Pinpoint the cell where the given text exists, returning its [x, y] midpoint coordinate. 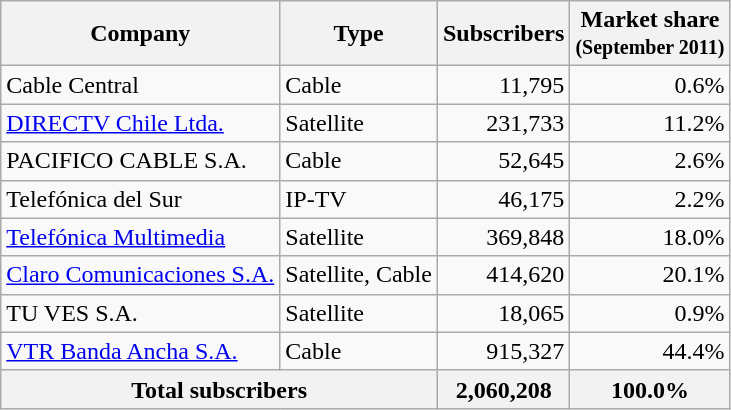
Market share(September 2011) [650, 34]
VTR Banda Ancha S.A. [140, 351]
Telefónica Multimedia [140, 237]
PACIFICO CABLE S.A. [140, 161]
11,795 [503, 85]
Telefónica del Sur [140, 199]
Total subscribers [220, 389]
0.9% [650, 313]
231,733 [503, 123]
414,620 [503, 275]
TU VES S.A. [140, 313]
2.6% [650, 161]
369,848 [503, 237]
2.2% [650, 199]
Subscribers [503, 34]
100.0% [650, 389]
11.2% [650, 123]
52,645 [503, 161]
18.0% [650, 237]
Claro Comunicaciones S.A. [140, 275]
Satellite, Cable [359, 275]
Type [359, 34]
0.6% [650, 85]
44.4% [650, 351]
IP-TV [359, 199]
915,327 [503, 351]
18,065 [503, 313]
Company [140, 34]
20.1% [650, 275]
46,175 [503, 199]
Cable Central [140, 85]
2,060,208 [503, 389]
DIRECTV Chile Ltda. [140, 123]
